Capture the cell that displays the provided text and extract its (X, Y) central coordinate. 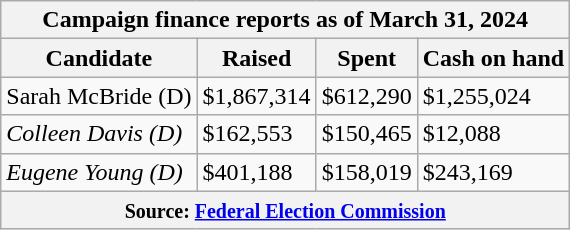
Spent (366, 58)
$401,188 (256, 172)
$150,465 (366, 134)
Candidate (99, 58)
Eugene Young (D) (99, 172)
$243,169 (493, 172)
$612,290 (366, 96)
$1,255,024 (493, 96)
Colleen Davis (D) (99, 134)
$1,867,314 (256, 96)
$162,553 (256, 134)
Sarah McBride (D) (99, 96)
Campaign finance reports as of March 31, 2024 (286, 20)
Cash on hand (493, 58)
Raised (256, 58)
$158,019 (366, 172)
Source: Federal Election Commission (286, 210)
$12,088 (493, 134)
